For the text-containing cell, return its midpoint in (x, y) coordinate format. 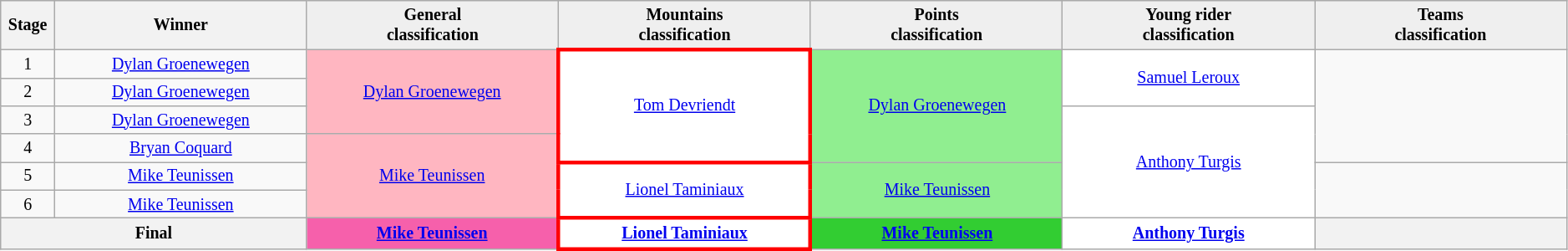
6 (28, 204)
Samuel Leroux (1189, 79)
Stage (28, 25)
Mountainsclassification (685, 25)
Winner (181, 25)
4 (28, 147)
Teamsclassification (1441, 25)
5 (28, 176)
Young riderclassification (1189, 25)
1 (28, 64)
Tom Devriendt (685, 106)
2 (28, 92)
Generalclassification (433, 25)
Bryan Coquard (181, 147)
3 (28, 120)
Final (154, 233)
Pointsclassification (936, 25)
